Search for the cell housing the specified text and yield its [X, Y] center coordinate. 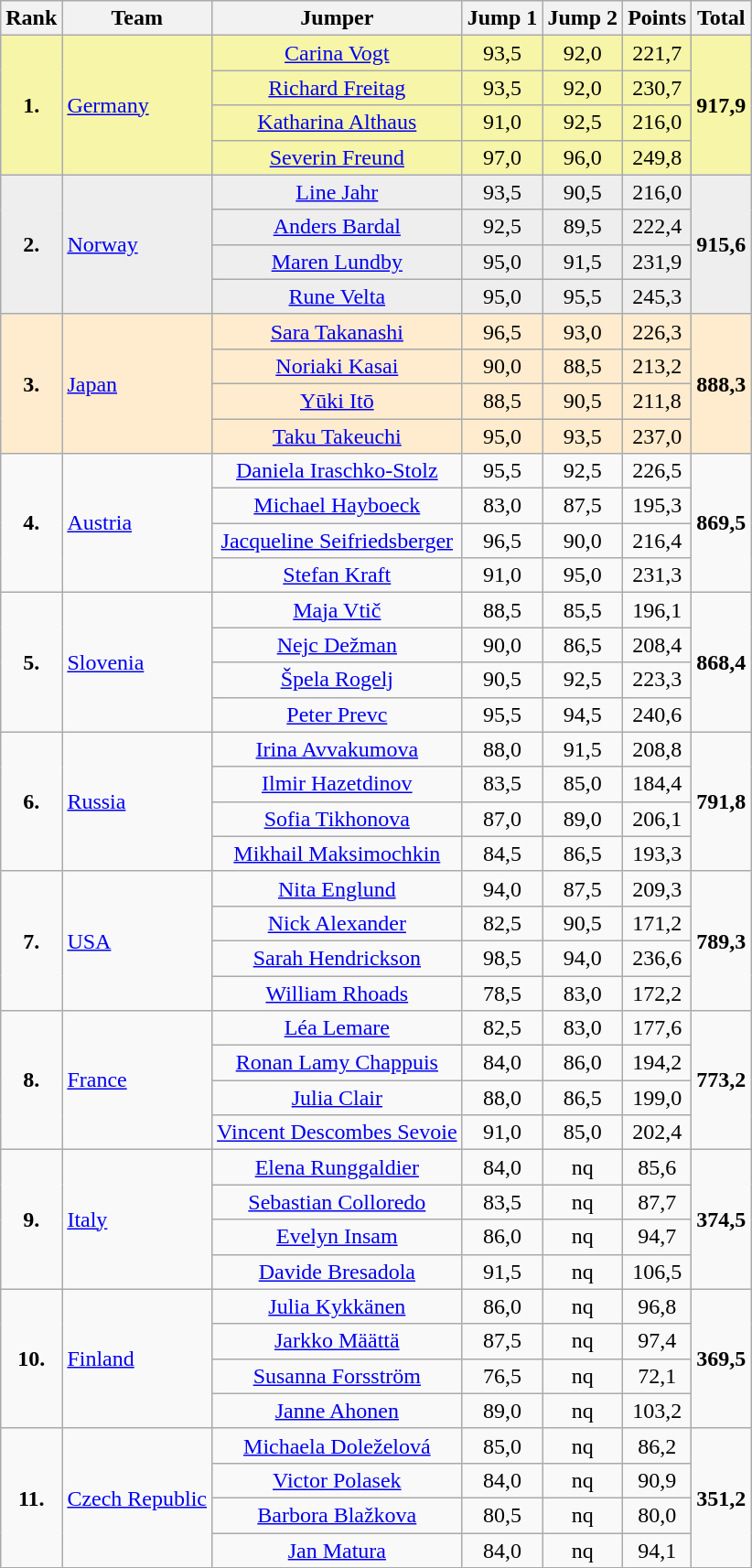
1. [31, 105]
888,3 [721, 383]
94,5 [583, 714]
Czech Republic [137, 1498]
Stefan Kraft [338, 575]
195,3 [657, 506]
869,5 [721, 523]
Anders Bardal [338, 227]
Maja Vtič [338, 610]
240,6 [657, 714]
194,2 [657, 1063]
789,3 [721, 940]
Russia [137, 801]
917,9 [721, 105]
80,5 [502, 1515]
Victor Polasek [338, 1480]
Barbora Blažkova [338, 1515]
Léa Lemare [338, 1028]
Michaela Doleželová [338, 1445]
106,5 [657, 1272]
222,4 [657, 227]
Jump 2 [583, 18]
6. [31, 801]
Yūki Itō [338, 401]
France [137, 1080]
Jump 1 [502, 18]
351,2 [721, 1498]
196,1 [657, 610]
87,7 [657, 1202]
230,7 [657, 88]
Nick Alexander [338, 923]
Japan [137, 383]
Jarkko Määttä [338, 1341]
Severin Freund [338, 157]
374,5 [721, 1219]
Julia Kykkänen [338, 1306]
Nita Englund [338, 888]
5. [31, 662]
8. [31, 1080]
221,7 [657, 53]
Taku Takeuchi [338, 436]
Jan Matura [338, 1551]
Carina Vogt [338, 53]
10. [31, 1359]
199,0 [657, 1098]
96,8 [657, 1306]
87,0 [502, 819]
Sebastian Colloredo [338, 1202]
Daniela Iraschko-Stolz [338, 471]
773,2 [721, 1080]
3. [31, 383]
208,4 [657, 645]
11. [31, 1498]
202,4 [657, 1133]
231,3 [657, 575]
213,2 [657, 366]
90,9 [657, 1480]
94,7 [657, 1237]
Maren Lundby [338, 262]
76,5 [502, 1376]
Germany [137, 105]
97,0 [502, 157]
Richard Freitag [338, 88]
206,1 [657, 819]
Evelyn Insam [338, 1237]
249,8 [657, 157]
Austria [137, 523]
4. [31, 523]
Susanna Forsström [338, 1376]
868,4 [721, 662]
Sofia Tikhonova [338, 819]
226,5 [657, 471]
172,2 [657, 993]
231,9 [657, 262]
Norway [137, 244]
Nejc Dežman [338, 645]
Jumper [338, 18]
209,3 [657, 888]
Katharina Althaus [338, 123]
211,8 [657, 401]
94,1 [657, 1551]
226,3 [657, 331]
Italy [137, 1219]
Špela Rogelj [338, 680]
103,2 [657, 1411]
Total [721, 18]
Finland [137, 1359]
184,4 [657, 784]
Noriaki Kasai [338, 366]
2. [31, 244]
Rank [31, 18]
97,4 [657, 1341]
Davide Bresadola [338, 1272]
Points [657, 18]
Slovenia [137, 662]
Team [137, 18]
Ronan Lamy Chappuis [338, 1063]
Rune Velta [338, 296]
Ilmir Hazetdinov [338, 784]
80,0 [657, 1515]
208,8 [657, 749]
9. [31, 1219]
Irina Avvakumova [338, 749]
223,3 [657, 680]
791,8 [721, 801]
Elena Runggaldier [338, 1167]
85,6 [657, 1167]
236,6 [657, 958]
193,3 [657, 854]
171,2 [657, 923]
78,5 [502, 993]
216,4 [657, 541]
237,0 [657, 436]
177,6 [657, 1028]
98,5 [502, 958]
Jacqueline Seifriedsberger [338, 541]
84,5 [502, 854]
89,5 [583, 227]
245,3 [657, 296]
72,1 [657, 1376]
Sara Takanashi [338, 331]
Line Jahr [338, 192]
Sarah Hendrickson [338, 958]
Janne Ahonen [338, 1411]
369,5 [721, 1359]
USA [137, 940]
96,0 [583, 157]
Peter Prevc [338, 714]
85,5 [583, 610]
7. [31, 940]
93,0 [583, 331]
William Rhoads [338, 993]
Michael Hayboeck [338, 506]
915,6 [721, 244]
Julia Clair [338, 1098]
86,2 [657, 1445]
Vincent Descombes Sevoie [338, 1133]
Mikhail Maksimochkin [338, 854]
